Determine the [x, y] coordinate at the center of the cell enclosing the given text.  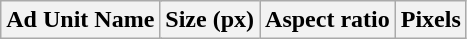
Size (px) [210, 20]
Pixels [430, 20]
Ad Unit Name [80, 20]
Aspect ratio [328, 20]
